Search for the cell housing the specified text and yield its [x, y] center coordinate. 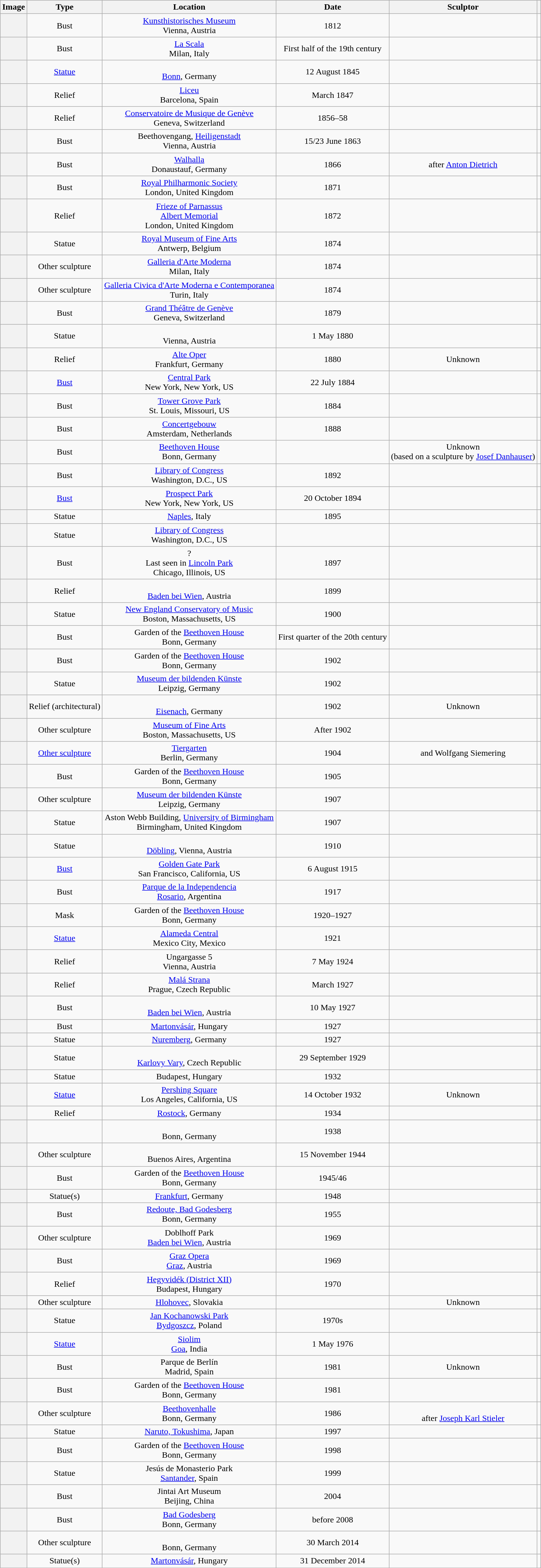
1 May 1880 [333, 336]
31 December 2014 [333, 1561]
Malá StranaPrague, Czech Republic [189, 985]
22 July 1884 [333, 382]
1884 [333, 406]
Budapest, Hungary [189, 1076]
Frieze of ParnassusAlbert MemorialLondon, United Kingdom [189, 215]
1955 [333, 1215]
Parque de BerlínMadrid, Spain [189, 1367]
Unknown(based on a sculpture by Josef Danhauser) [463, 452]
Nuremberg, Germany [189, 1040]
March 1927 [333, 985]
1888 [333, 429]
1921 [333, 938]
1892 [333, 475]
Royal Philharmonic SocietyLondon, United Kingdom [189, 187]
Döbling, Vienna, Austria [189, 846]
Aston Webb Building, University of BirminghamBirmingham, United Kingdom [189, 822]
Central ParkNew York, New York, US [189, 382]
1872 [333, 215]
Vienna, Austria [189, 336]
Jesús de Monasterio ParkSantander, Spain [189, 1473]
Redoute, Bad GodesbergBonn, Germany [189, 1215]
1910 [333, 846]
Sculptor [463, 7]
WalhallaDonaustauf, Germany [189, 164]
Hlohovec, Slovakia [189, 1302]
1917 [333, 892]
10 May 1927 [333, 1007]
7 May 1924 [333, 961]
Prospect ParkNew York, New York, US [189, 498]
1920–1927 [333, 915]
Conservatoire de Musique de GenèveGeneva, Switzerland [189, 118]
First quarter of the 20th century [333, 637]
March 1847 [333, 95]
Alameda CentralMexico City, Mexico [189, 938]
1866 [333, 164]
1899 [333, 591]
Alte OperFrankfurt, Germany [189, 360]
30 March 2014 [333, 1543]
Kunsthistorisches MuseumVienna, Austria [189, 26]
6 August 1915 [333, 869]
Frankfurt, Germany [189, 1196]
12 August 1845 [333, 72]
20 October 1894 [333, 498]
Beethovengang, HeiligenstadtVienna, Austria [189, 141]
1970 [333, 1284]
Rostock, Germany [189, 1113]
1997 [333, 1432]
Tower Grove ParkSt. Louis, Missouri, US [189, 406]
1879 [333, 313]
1970s [333, 1321]
Museum of Fine ArtsBoston, Massachusetts, US [189, 730]
1905 [333, 776]
Ungargasse 5Vienna, Austria [189, 961]
SiolimGoa, India [189, 1343]
Doblhoff ParkBaden bei Wien, Austria [189, 1237]
Karlovy Vary, Czech Republic [189, 1058]
Location [189, 7]
1998 [333, 1450]
After 1902 [333, 730]
LiceuBarcelona, Spain [189, 95]
1986 [333, 1413]
1945/46 [333, 1178]
29 September 1929 [333, 1058]
1900 [333, 614]
La ScalaMilan, Italy [189, 48]
14 October 1932 [333, 1095]
1999 [333, 1473]
after Joseph Karl Stieler [463, 1413]
and Wolfgang Siemering [463, 753]
1871 [333, 187]
Jintai Art MuseumBeijing, China [189, 1496]
1897 [333, 563]
Golden Gate ParkSan Francisco, California, US [189, 869]
Pershing SquareLos Angeles, California, US [189, 1095]
Beethoven HouseBonn, Germany [189, 452]
1934 [333, 1113]
Date [333, 7]
Galleria Civica d'Arte Moderna e ContemporaneaTurin, Italy [189, 290]
Royal Museum of Fine ArtsAntwerp, Belgium [189, 243]
Buenos Aires, Argentina [189, 1155]
Bad GodesbergBonn, Germany [189, 1519]
Relief (architectural) [65, 707]
BeethovenhalleBonn, Germany [189, 1413]
Galleria d'Arte ModernaMilan, Italy [189, 266]
Mask [65, 915]
Grand Théâtre de GenèveGeneva, Switzerland [189, 313]
1895 [333, 516]
15 November 1944 [333, 1155]
1 May 1976 [333, 1343]
1932 [333, 1076]
Image [14, 7]
?Last seen in Lincoln ParkChicago, Illinois, US [189, 563]
2004 [333, 1496]
Naruto, Tokushima, Japan [189, 1432]
15/23 June 1863 [333, 141]
1856–58 [333, 118]
1938 [333, 1131]
Jan Kochanowski ParkBydgoszcz, Poland [189, 1321]
Hegyvidék (District XII)Budapest, Hungary [189, 1284]
after Anton Dietrich [463, 164]
1948 [333, 1196]
ConcertgebouwAmsterdam, Netherlands [189, 429]
1812 [333, 26]
before 2008 [333, 1519]
Type [65, 7]
Naples, Italy [189, 516]
1904 [333, 753]
TiergartenBerlin, Germany [189, 753]
First half of the 19th century [333, 48]
New England Conservatory of MusicBoston, Massachusetts, US [189, 614]
1880 [333, 360]
Eisenach, Germany [189, 707]
Parque de la IndependenciaRosario, Argentina [189, 892]
Graz OperaGraz, Austria [189, 1261]
